For the text-containing cell, return its midpoint in [x, y] coordinate format. 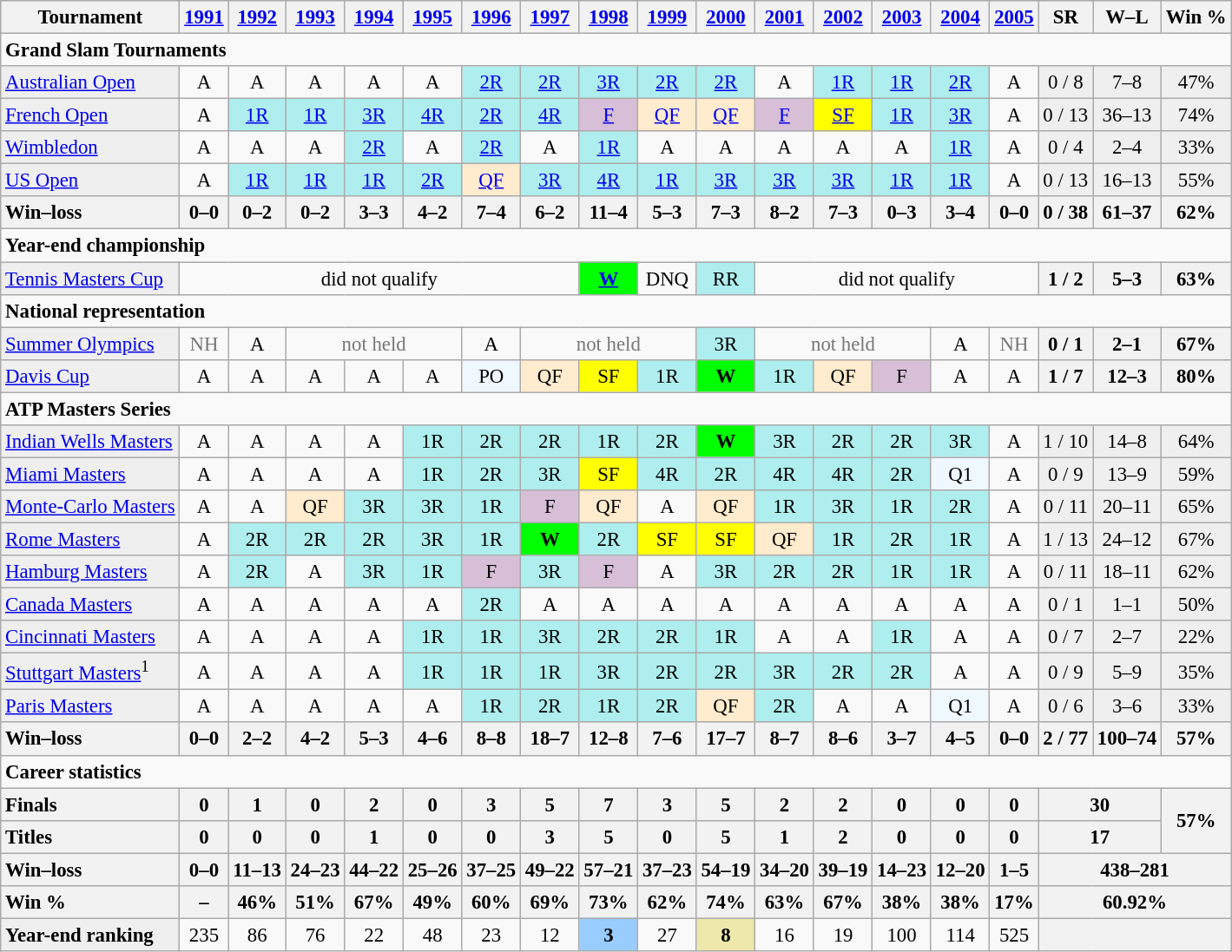
7–8 [1127, 82]
0 / 7 [1066, 637]
76 [315, 935]
7 [609, 804]
5–9 [1127, 672]
0–3 [902, 213]
French Open [90, 115]
Titles [90, 837]
100 [902, 935]
0 / 8 [1066, 82]
4–6 [432, 739]
RR [726, 279]
Canada Masters [90, 605]
2–2 [257, 739]
1–1 [1127, 605]
49–22 [550, 870]
Rome Masters [90, 539]
8–7 [785, 739]
Tennis Masters Cup [90, 279]
44–22 [374, 870]
24–12 [1127, 539]
Finals [90, 804]
11–13 [257, 870]
1997 [550, 17]
0 / 38 [1066, 213]
3–6 [1127, 706]
Hamburg Masters [90, 572]
2–7 [1127, 637]
Stuttgart Masters1 [90, 672]
1 / 7 [1066, 376]
12 [550, 935]
14–23 [902, 870]
27 [668, 935]
2002 [843, 17]
17% [1014, 903]
2–4 [1127, 148]
17 [1099, 837]
18–7 [550, 739]
51% [315, 903]
– [204, 903]
2003 [902, 17]
8–2 [785, 213]
2–1 [1127, 344]
1999 [668, 17]
7–4 [491, 213]
13–9 [1127, 474]
2001 [785, 17]
4–5 [960, 739]
16–13 [1127, 181]
8 [726, 935]
49% [432, 903]
24–23 [315, 870]
Grand Slam Tournaments [616, 50]
3–3 [374, 213]
2005 [1014, 17]
57–21 [609, 870]
17–7 [726, 739]
1996 [491, 17]
46% [257, 903]
30 [1099, 804]
61–37 [1127, 213]
Cincinnati Masters [90, 637]
47% [1196, 82]
34–20 [785, 870]
59% [1196, 474]
69% [550, 903]
8–8 [491, 739]
35% [1196, 672]
73% [609, 903]
1994 [374, 17]
3–4 [960, 213]
0 / 6 [1066, 706]
Davis Cup [90, 376]
18–11 [1127, 572]
1995 [432, 17]
36–13 [1127, 115]
National representation [616, 311]
48 [432, 935]
86 [257, 935]
6–2 [550, 213]
19 [843, 935]
1–5 [1014, 870]
1991 [204, 17]
DNQ [668, 279]
2000 [726, 17]
2004 [960, 17]
438–281 [1135, 870]
Year-end championship [616, 246]
22% [1196, 637]
114 [960, 935]
SR [1066, 17]
Australian Open [90, 82]
22 [374, 935]
14–8 [1127, 442]
1992 [257, 17]
1 / 10 [1066, 442]
2 / 77 [1066, 739]
100–74 [1127, 739]
8–6 [843, 739]
US Open [90, 181]
23 [491, 935]
Monte-Carlo Masters [90, 507]
16 [785, 935]
12–8 [609, 739]
0 / 4 [1066, 148]
Year-end ranking [90, 935]
W–L [1127, 17]
60.92% [1135, 903]
525 [1014, 935]
39–19 [843, 870]
25–26 [432, 870]
Summer Olympics [90, 344]
64% [1196, 442]
37–25 [491, 870]
1998 [609, 17]
20–11 [1127, 507]
60% [491, 903]
Career statistics [616, 771]
11–4 [609, 213]
Indian Wells Masters [90, 442]
55% [1196, 181]
Wimbledon [90, 148]
65% [1196, 507]
54–19 [726, 870]
12–3 [1127, 376]
235 [204, 935]
PO [491, 376]
Tournament [90, 17]
Miami Masters [90, 474]
50% [1196, 605]
1 / 13 [1066, 539]
3–7 [902, 739]
1993 [315, 17]
1 / 2 [1066, 279]
Paris Masters [90, 706]
80% [1196, 376]
12–20 [960, 870]
7–6 [668, 739]
37–23 [668, 870]
ATP Masters Series [616, 409]
